Extract the (X, Y) coordinate from the center of the cell holding the provided text.  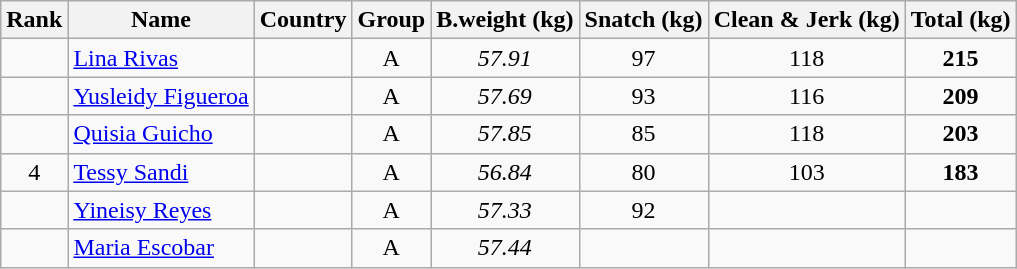
Snatch (kg) (644, 20)
56.84 (505, 172)
Yineisy Reyes (161, 210)
B.weight (kg) (505, 20)
57.85 (505, 134)
Lina Rivas (161, 58)
92 (644, 210)
80 (644, 172)
97 (644, 58)
57.44 (505, 248)
Name (161, 20)
85 (644, 134)
Rank (34, 20)
93 (644, 96)
Yusleidy Figueroa (161, 96)
183 (960, 172)
Clean & Jerk (kg) (806, 20)
57.69 (505, 96)
Group (392, 20)
4 (34, 172)
Country (303, 20)
57.33 (505, 210)
Maria Escobar (161, 248)
116 (806, 96)
209 (960, 96)
203 (960, 134)
Total (kg) (960, 20)
Quisia Guicho (161, 134)
57.91 (505, 58)
103 (806, 172)
Tessy Sandi (161, 172)
215 (960, 58)
